Capture the cell that displays the provided text and extract its [X, Y] central coordinate. 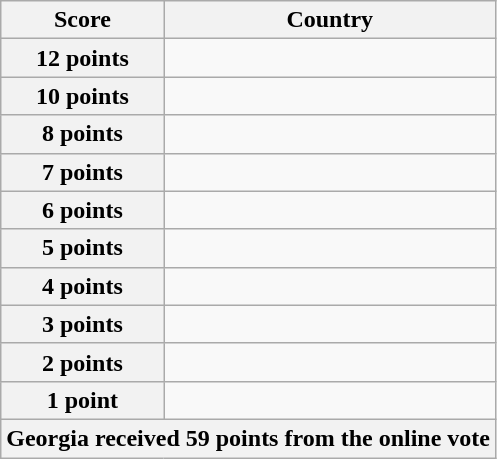
12 points [82, 58]
2 points [82, 362]
3 points [82, 324]
1 point [82, 400]
7 points [82, 172]
Georgia received 59 points from the online vote [248, 438]
Country [330, 20]
Score [82, 20]
5 points [82, 248]
4 points [82, 286]
8 points [82, 134]
6 points [82, 210]
10 points [82, 96]
